Find where the given text appears and provide that cell's center as (x, y) coordinate. 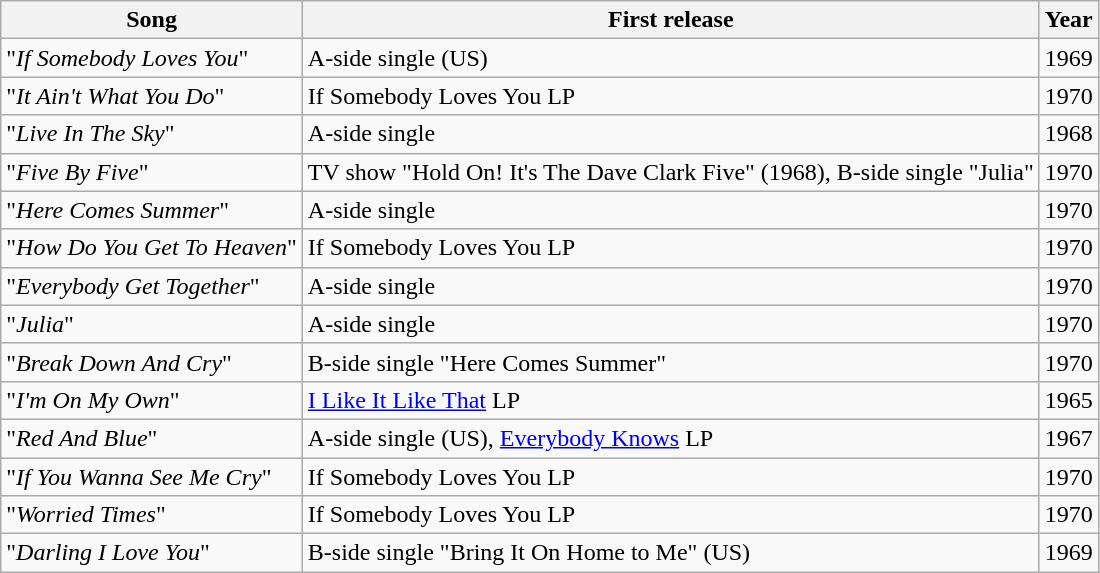
"Worried Times" (152, 515)
"Red And Blue" (152, 438)
"Five By Five" (152, 172)
1968 (1068, 134)
"If Somebody Loves You" (152, 58)
B-side single "Here Comes Summer" (670, 362)
"I'm On My Own" (152, 400)
"Everybody Get Together" (152, 286)
"Julia" (152, 324)
"It Ain't What You Do" (152, 96)
"Live In The Sky" (152, 134)
A-side single (US), Everybody Knows LP (670, 438)
1967 (1068, 438)
TV show "Hold On! It's The Dave Clark Five" (1968), B-side single "Julia" (670, 172)
A-side single (US) (670, 58)
First release (670, 20)
"Here Comes Summer" (152, 210)
I Like It Like That LP (670, 400)
"If You Wanna See Me Cry" (152, 477)
Song (152, 20)
"How Do You Get To Heaven" (152, 248)
B-side single "Bring It On Home to Me" (US) (670, 553)
Year (1068, 20)
1965 (1068, 400)
"Darling I Love You" (152, 553)
"Break Down And Cry" (152, 362)
